Find where the given text appears and provide that cell's center as [x, y] coordinate. 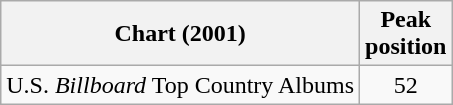
Peakposition [406, 34]
Chart (2001) [180, 34]
U.S. Billboard Top Country Albums [180, 85]
52 [406, 85]
